Return [X, Y] of the center of cell containing provided text 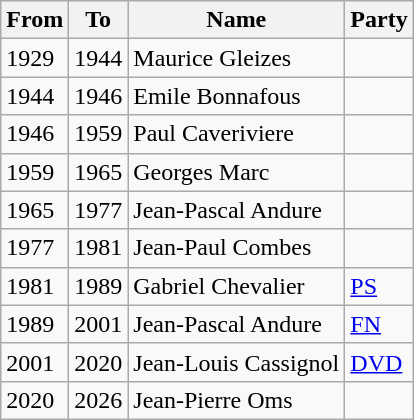
Party [379, 20]
Jean-Paul Combes [236, 248]
Maurice Gleizes [236, 58]
PS [379, 286]
Paul Caveriviere [236, 134]
Emile Bonnafous [236, 96]
From [35, 20]
Jean-Pierre Oms [236, 400]
Georges Marc [236, 172]
2026 [98, 400]
1929 [35, 58]
Jean-Louis Cassignol [236, 362]
FN [379, 324]
Name [236, 20]
DVD [379, 362]
To [98, 20]
Gabriel Chevalier [236, 286]
